Determine the (X, Y) coordinate at the center of the cell enclosing the given text.  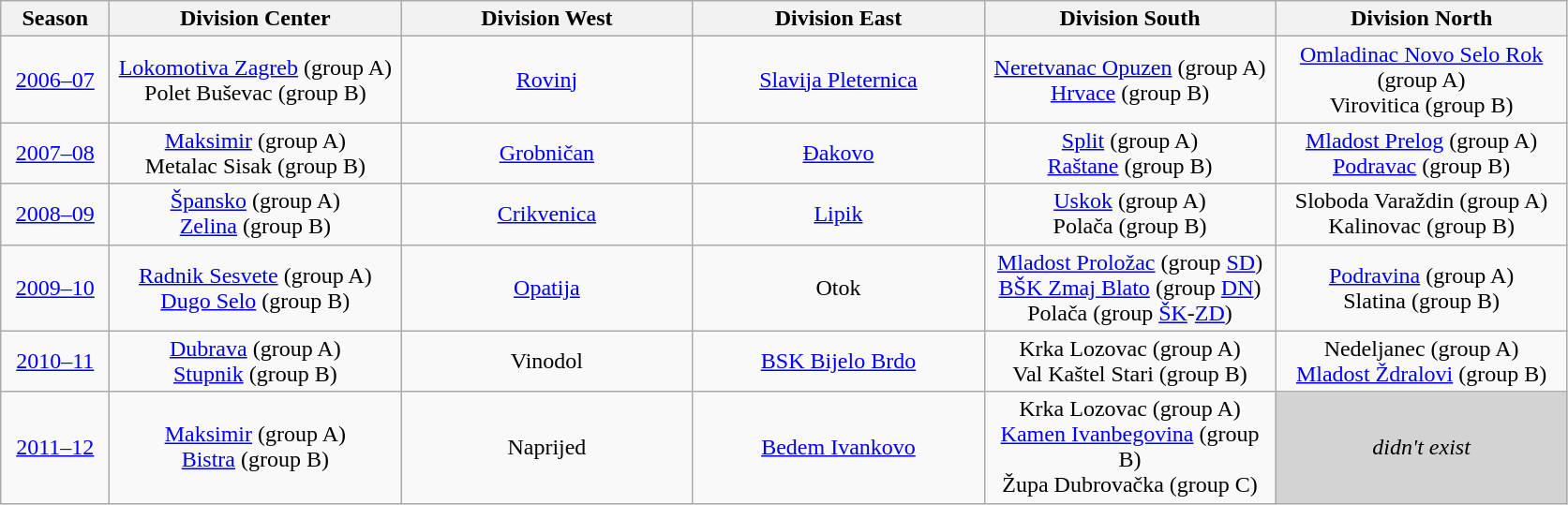
Nedeljanec (group A)Mladost Ždralovi (group B) (1421, 362)
Podravina (group A)Slatina (group B) (1421, 288)
Dubrava (group A)Stupnik (group B) (255, 362)
Bedem Ivankovo (838, 448)
Radnik Sesvete (group A)Dugo Selo (group B) (255, 288)
Naprijed (547, 448)
Mladost Prelog (group A)Podravac (group B) (1421, 154)
Season (55, 19)
Division Center (255, 19)
Rovinj (547, 80)
didn't exist (1421, 448)
Omladinac Novo Selo Rok (group A)Virovitica (group B) (1421, 80)
Lipik (838, 214)
Sloboda Varaždin (group A)Kalinovac (group B) (1421, 214)
Mladost Proložac (group SD)BŠK Zmaj Blato (group DN)Polača (group ŠK-ZD) (1130, 288)
Division East (838, 19)
2011–12 (55, 448)
Division South (1130, 19)
2010–11 (55, 362)
Otok (838, 288)
Maksimir (group A)Metalac Sisak (group B) (255, 154)
Lokomotiva Zagreb (group A)Polet Buševac (group B) (255, 80)
Opatija (547, 288)
Neretvanac Opuzen (group A)Hrvace (group B) (1130, 80)
2007–08 (55, 154)
Split (group A)Raštane (group B) (1130, 154)
Maksimir (group A)Bistra (group B) (255, 448)
Slavija Pleternica (838, 80)
Division West (547, 19)
Uskok (group A)Polača (group B) (1130, 214)
Crikvenica (547, 214)
Špansko (group A)Zelina (group B) (255, 214)
Grobničan (547, 154)
Đakovo (838, 154)
2009–10 (55, 288)
Krka Lozovac (group A)Val Kaštel Stari (group B) (1130, 362)
Division North (1421, 19)
Krka Lozovac (group A)Kamen Ivanbegovina (group B)Župa Dubrovačka (group C) (1130, 448)
Vinodol (547, 362)
2008–09 (55, 214)
BSK Bijelo Brdo (838, 362)
2006–07 (55, 80)
